Find where the given text appears and provide that cell's center as (x, y) coordinate. 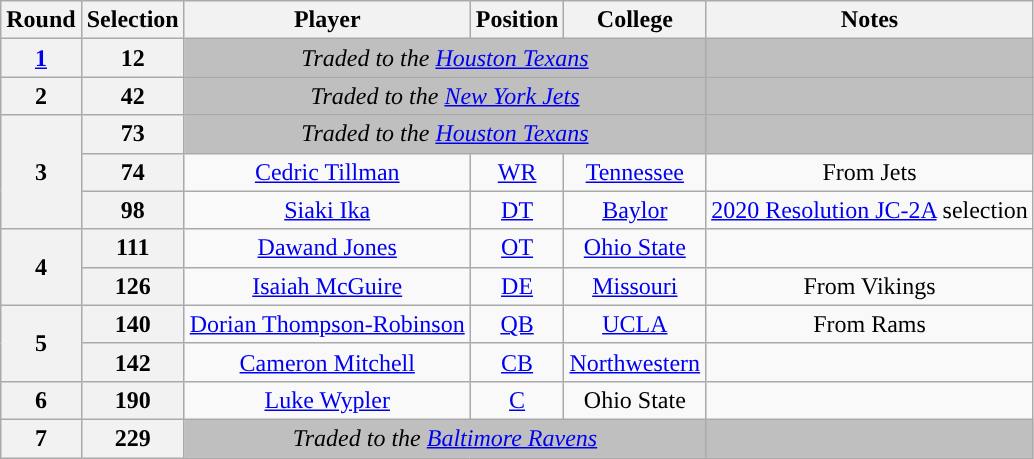
Siaki Ika (327, 210)
QB (517, 324)
7 (41, 438)
98 (132, 210)
6 (41, 400)
4 (41, 267)
42 (132, 96)
CB (517, 362)
111 (132, 248)
140 (132, 324)
Cameron Mitchell (327, 362)
2020 Resolution JC-2A selection (870, 210)
Cedric Tillman (327, 172)
142 (132, 362)
74 (132, 172)
2 (41, 96)
Player (327, 20)
OT (517, 248)
Missouri (635, 286)
Dawand Jones (327, 248)
Traded to the New York Jets (444, 96)
From Vikings (870, 286)
1 (41, 58)
WR (517, 172)
College (635, 20)
3 (41, 172)
126 (132, 286)
From Jets (870, 172)
Northwestern (635, 362)
Isaiah McGuire (327, 286)
12 (132, 58)
UCLA (635, 324)
Round (41, 20)
Notes (870, 20)
Dorian Thompson-Robinson (327, 324)
From Rams (870, 324)
Selection (132, 20)
Luke Wypler (327, 400)
DE (517, 286)
5 (41, 343)
229 (132, 438)
Position (517, 20)
73 (132, 134)
Traded to the Baltimore Ravens (444, 438)
DT (517, 210)
Baylor (635, 210)
C (517, 400)
190 (132, 400)
Tennessee (635, 172)
